Return the [X, Y] coordinate for the center point of the cell that contains the specified text.  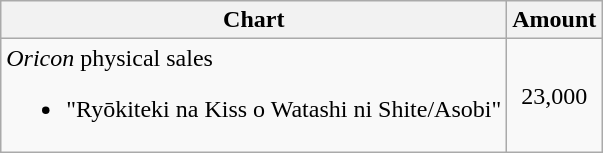
23,000 [554, 96]
Chart [254, 20]
Oricon physical sales"Ryōkiteki na Kiss o Watashi ni Shite/Asobi" [254, 96]
Amount [554, 20]
